Provide the (X, Y) coordinate of the cell's center where the given text is located.  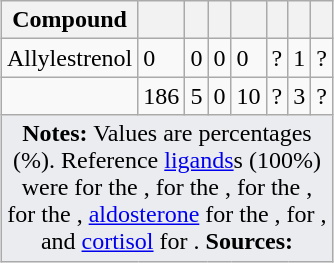
Allylestrenol (69, 58)
3 (300, 96)
1 (300, 58)
10 (248, 96)
5 (196, 96)
186 (162, 96)
Compound (69, 20)
